For the text-containing cell, return its midpoint in [X, Y] coordinate format. 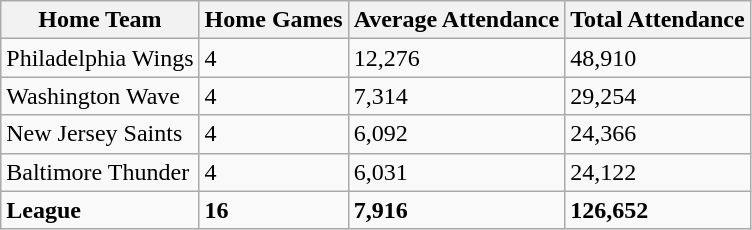
Washington Wave [100, 96]
48,910 [658, 58]
6,092 [456, 134]
12,276 [456, 58]
League [100, 210]
Total Attendance [658, 20]
Baltimore Thunder [100, 172]
Average Attendance [456, 20]
New Jersey Saints [100, 134]
Home Games [274, 20]
126,652 [658, 210]
24,366 [658, 134]
6,031 [456, 172]
7,314 [456, 96]
7,916 [456, 210]
Philadelphia Wings [100, 58]
Home Team [100, 20]
29,254 [658, 96]
16 [274, 210]
24,122 [658, 172]
